Search for the cell housing the specified text and yield its (x, y) center coordinate. 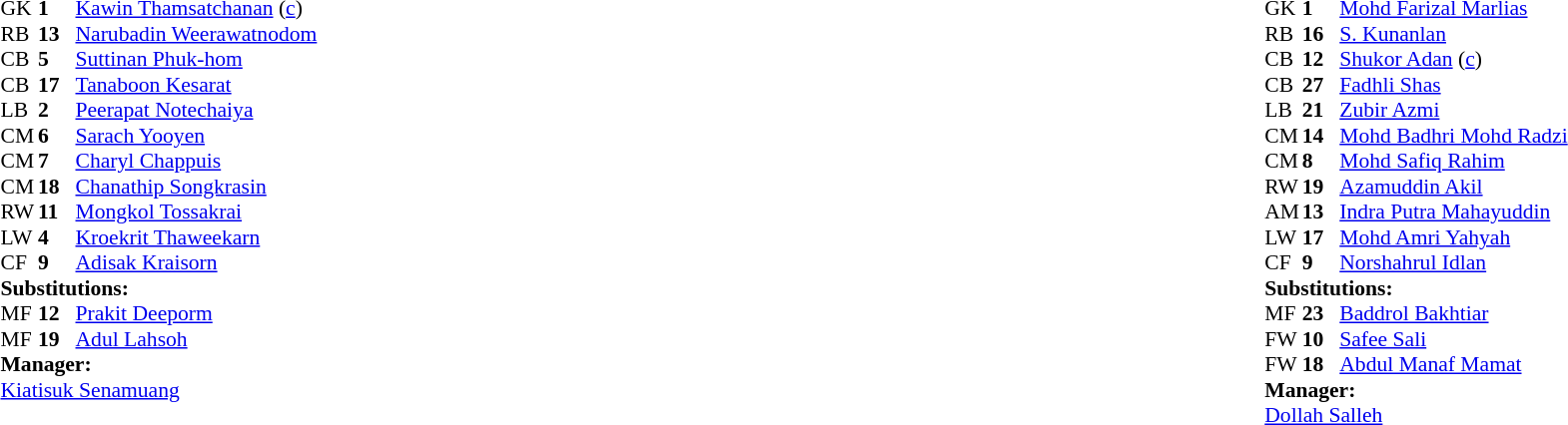
6 (57, 136)
Adisak Kraisorn (197, 262)
Charyl Chappuis (197, 161)
AM (1283, 212)
Mongkol Tossakrai (197, 212)
5 (57, 59)
Norshahrul Idlan (1453, 262)
Narubadin Weerawatnodom (197, 34)
Shukor Adan (c) (1453, 59)
10 (1321, 339)
14 (1321, 136)
Zubir Azmi (1453, 111)
Tanaboon Kesarat (197, 85)
Prakit Deeporm (197, 314)
8 (1321, 161)
Kiatisuk Senamuang (158, 390)
Fadhli Shas (1453, 85)
Indra Putra Mahayuddin (1453, 212)
Sarach Yooyen (197, 136)
4 (57, 237)
Azamuddin Akil (1453, 187)
Suttinan Phuk-hom (197, 59)
16 (1321, 34)
Mohd Safiq Rahim (1453, 161)
Adul Lahsoh (197, 339)
S. Kunanlan (1453, 34)
Peerapat Notechaiya (197, 111)
7 (57, 161)
Mohd Amri Yahyah (1453, 237)
Kroekrit Thaweekarn (197, 237)
Chanathip Songkrasin (197, 187)
21 (1321, 111)
Safee Sali (1453, 339)
Abdul Manaf Mamat (1453, 364)
23 (1321, 314)
2 (57, 111)
Baddrol Bakhtiar (1453, 314)
Mohd Badhri Mohd Radzi (1453, 136)
27 (1321, 85)
11 (57, 212)
